From the cell containing the given text, extract its center point as (X, Y) coordinate. 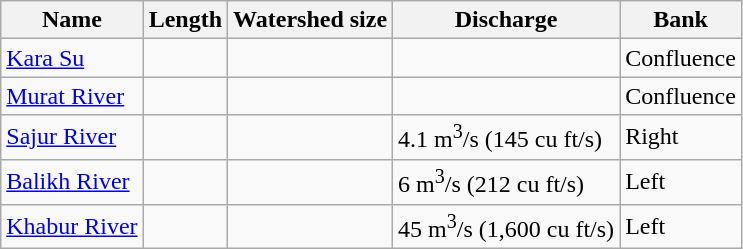
6 m3/s (212 cu ft/s) (506, 182)
45 m3/s (1,600 cu ft/s) (506, 226)
Discharge (506, 20)
Kara Su (72, 58)
Name (72, 20)
Sajur River (72, 138)
Watershed size (310, 20)
Balikh River (72, 182)
Murat River (72, 96)
Bank (681, 20)
Right (681, 138)
Length (185, 20)
4.1 m3/s (145 cu ft/s) (506, 138)
Khabur River (72, 226)
